Identify which cell holds the provided text, then report its (x, y) central coordinate. 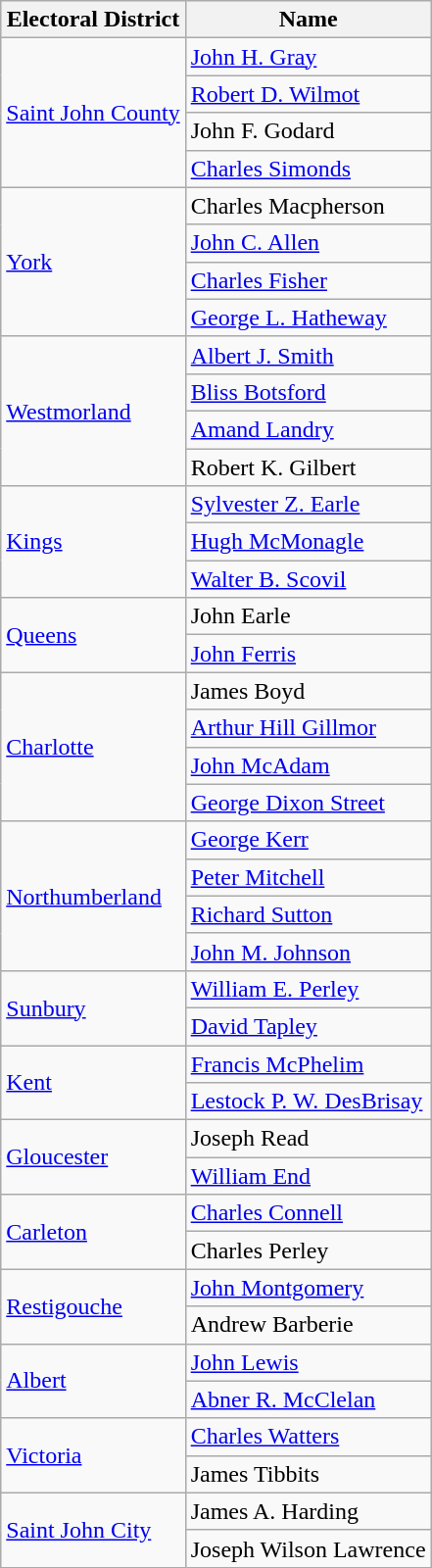
Richard Sutton (308, 914)
Gloucester (93, 1157)
Sylvester Z. Earle (308, 505)
John Ferris (308, 654)
Hugh McMonagle (308, 542)
John McAdam (308, 765)
Charles Macpherson (308, 206)
Northumberland (93, 896)
Saint John County (93, 113)
Joseph Wilson Lawrence (308, 1548)
John Lewis (308, 1362)
Name (308, 20)
Victoria (93, 1455)
William End (308, 1176)
Charles Fisher (308, 280)
Robert D. Wilmot (308, 94)
Charles Perley (308, 1250)
Sunbury (93, 1007)
James Boyd (308, 691)
James A. Harding (308, 1511)
Charlotte (93, 747)
George L. Hatheway (308, 318)
Bliss Botsford (308, 392)
Kent (93, 1082)
David Tapley (308, 1026)
John F. Godard (308, 131)
Amand Landry (308, 429)
Albert J. Smith (308, 355)
John Montgomery (308, 1288)
Charles Simonds (308, 169)
Saint John City (93, 1530)
Kings (93, 542)
Francis McPhelim (308, 1063)
John M. Johnson (308, 952)
Queens (93, 635)
Albert (93, 1381)
Walter B. Scovil (308, 579)
Charles Watters (308, 1437)
Arthur Hill Gillmor (308, 728)
George Kerr (308, 840)
Abner R. McClelan (308, 1399)
George Dixon Street (308, 803)
Robert K. Gilbert (308, 467)
Lestock P. W. DesBrisay (308, 1102)
James Tibbits (308, 1474)
Charles Connell (308, 1213)
Westmorland (93, 411)
Carleton (93, 1232)
John H. Gray (308, 57)
William E. Perley (308, 989)
Andrew Barberie (308, 1325)
John Earle (308, 616)
Joseph Read (308, 1139)
Restigouche (93, 1306)
Peter Mitchell (308, 877)
York (93, 262)
John C. Allen (308, 243)
Electoral District (93, 20)
